Locate the cell with the specified text and output its (X, Y) center coordinate. 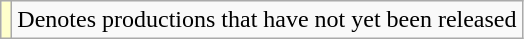
Denotes productions that have not yet been released (267, 20)
